From the cell containing the given text, extract its center point as [x, y] coordinate. 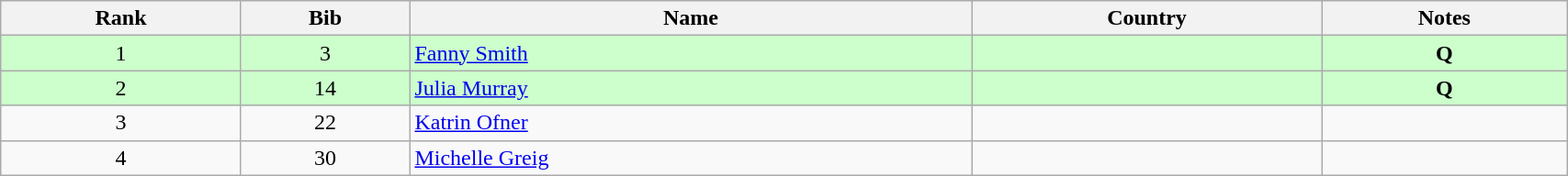
2 [121, 88]
30 [325, 158]
4 [121, 158]
14 [325, 88]
Katrin Ofner [691, 123]
22 [325, 123]
Michelle Greig [691, 158]
Notes [1444, 18]
Bib [325, 18]
1 [121, 53]
Country [1146, 18]
Fanny Smith [691, 53]
Rank [121, 18]
Julia Murray [691, 88]
Name [691, 18]
